Return [X, Y] of the center of cell containing provided text 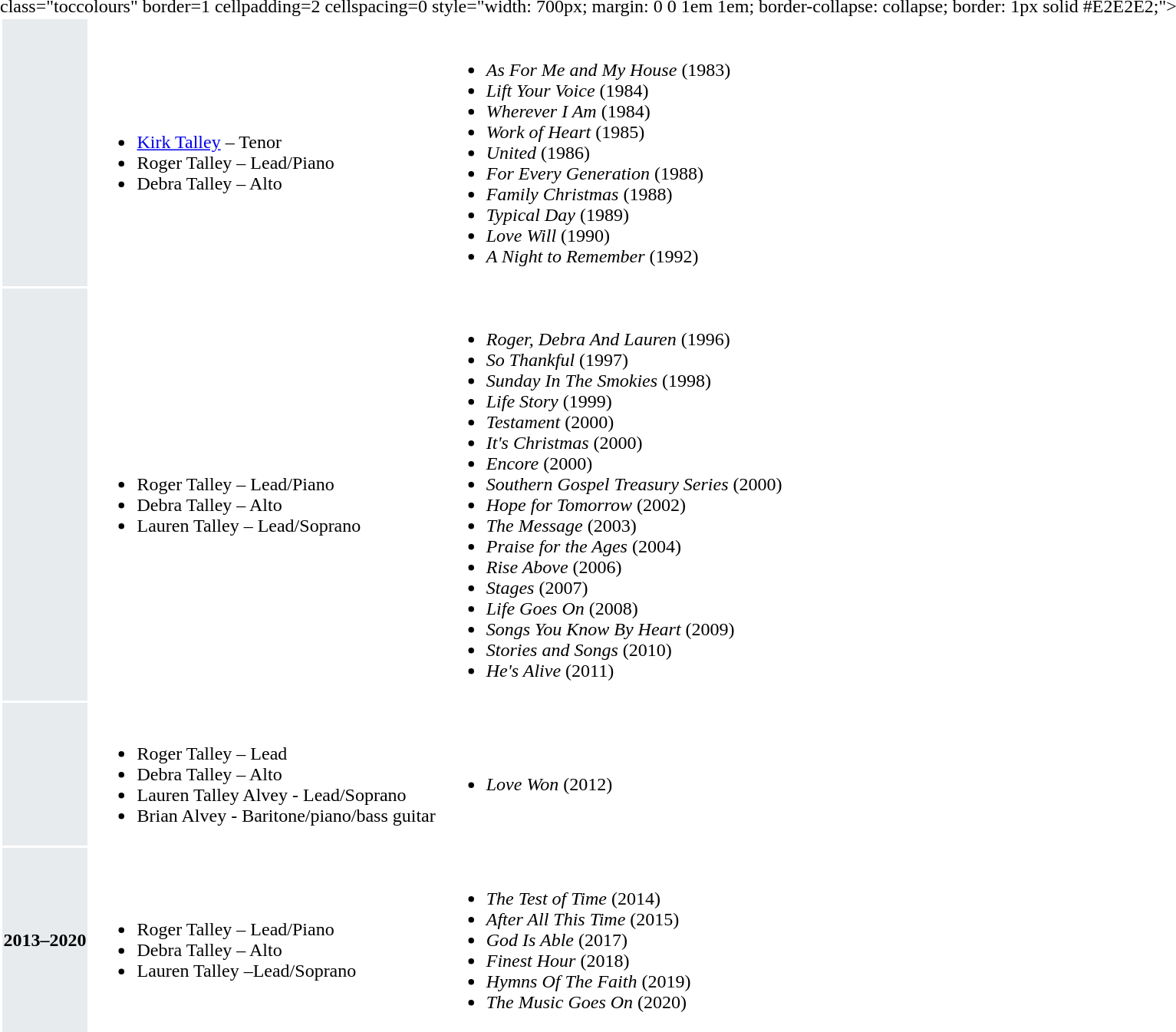
2013–2020 [44, 940]
The Test of Time (2014)After All This Time (2015)God Is Able (2017)Finest Hour (2018)Hymns Of The Faith (2019)The Music Goes On (2020) [611, 940]
Roger Talley – Lead/PianoDebra Talley – AltoLauren Talley – Lead/Soprano [263, 494]
Love Won (2012) [611, 774]
Roger Talley – Lead/PianoDebra Talley – AltoLauren Talley –Lead/Soprano [263, 940]
Kirk Talley – TenorRoger Talley – Lead/PianoDebra Talley – Alto [263, 153]
Roger Talley – LeadDebra Talley – AltoLauren Talley Alvey - Lead/SopranoBrian Alvey - Baritone/piano/bass guitar [263, 774]
